For the text-containing cell, return its midpoint in (X, Y) coordinate format. 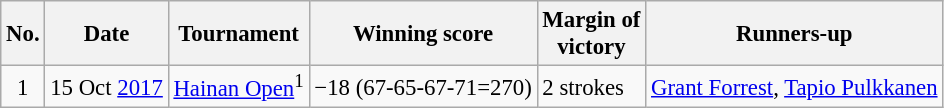
Grant Forrest, Tapio Pulkkanen (794, 87)
Date (106, 34)
Winning score (423, 34)
No. (23, 34)
Tournament (238, 34)
1 (23, 87)
Hainan Open1 (238, 87)
Runners-up (794, 34)
−18 (67-65-67-71=270) (423, 87)
15 Oct 2017 (106, 87)
2 strokes (592, 87)
Margin ofvictory (592, 34)
